Locate the cell with the specified text and output its [X, Y] center coordinate. 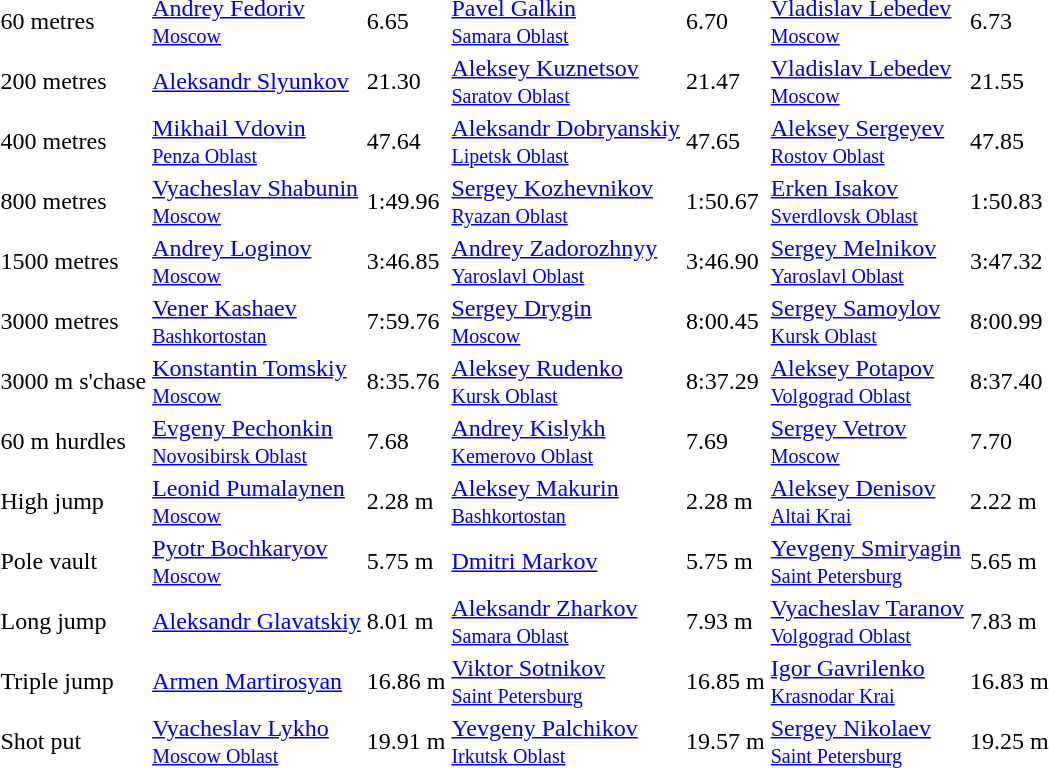
7.68 [406, 442]
1:49.96 [406, 202]
Yevgeny SmiryaginSaint Petersburg [867, 562]
Aleksandr Slyunkov [257, 82]
Aleksey DenisovAltai Krai [867, 502]
Vladislav LebedevMoscow [867, 82]
Armen Martirosyan [257, 682]
Aleksey PotapovVolgograd Oblast [867, 382]
47.65 [726, 142]
8.01 m [406, 622]
8:00.45 [726, 322]
Aleksandr ZharkovSamara Oblast [566, 622]
16.86 m [406, 682]
8:35.76 [406, 382]
Sergey DryginMoscow [566, 322]
7:59.76 [406, 322]
Pyotr BochkaryovMoscow [257, 562]
7.69 [726, 442]
Dmitri Markov [566, 562]
Vener KashaevBashkortostan [257, 322]
16.85 m [726, 682]
Aleksey MakurinBashkortostan [566, 502]
3:46.85 [406, 262]
47.64 [406, 142]
Andrey KislykhKemerovo Oblast [566, 442]
Erken IsakovSverdlovsk Oblast [867, 202]
Sergey KozhevnikovRyazan Oblast [566, 202]
Andrey ZadorozhnyyYaroslavl Oblast [566, 262]
Mikhail VdovinPenza Oblast [257, 142]
Vyacheslav ShabuninMoscow [257, 202]
8:37.29 [726, 382]
Andrey LoginovMoscow [257, 262]
Igor GavrilenkoKrasnodar Krai [867, 682]
Aleksey KuznetsovSaratov Oblast [566, 82]
Aleksandr DobryanskiyLipetsk Oblast [566, 142]
Leonid PumalaynenMoscow [257, 502]
Evgeny PechonkinNovosibirsk Oblast [257, 442]
21.30 [406, 82]
Vyacheslav TaranovVolgograd Oblast [867, 622]
Aleksey SergeyevRostov Oblast [867, 142]
3:46.90 [726, 262]
Viktor SotnikovSaint Petersburg [566, 682]
Sergey MelnikovYaroslavl Oblast [867, 262]
Sergey VetrovMoscow [867, 442]
7.93 m [726, 622]
Sergey SamoylovKursk Oblast [867, 322]
Aleksandr Glavatskiy [257, 622]
Konstantin TomskiyMoscow [257, 382]
21.47 [726, 82]
Aleksey RudenkoKursk Oblast [566, 382]
1:50.67 [726, 202]
